Provide the (x, y) coordinate of the cell's center where the given text is located.  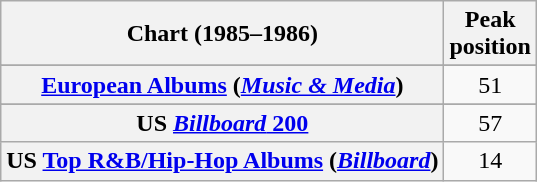
Chart (1985–1986) (222, 34)
European Albums (Music & Media) (222, 85)
51 (490, 85)
14 (490, 161)
US Top R&B/Hip-Hop Albums (Billboard) (222, 161)
Peakposition (490, 34)
57 (490, 123)
US Billboard 200 (222, 123)
